Extract the [x, y] coordinate from the center of the cell holding the provided text.  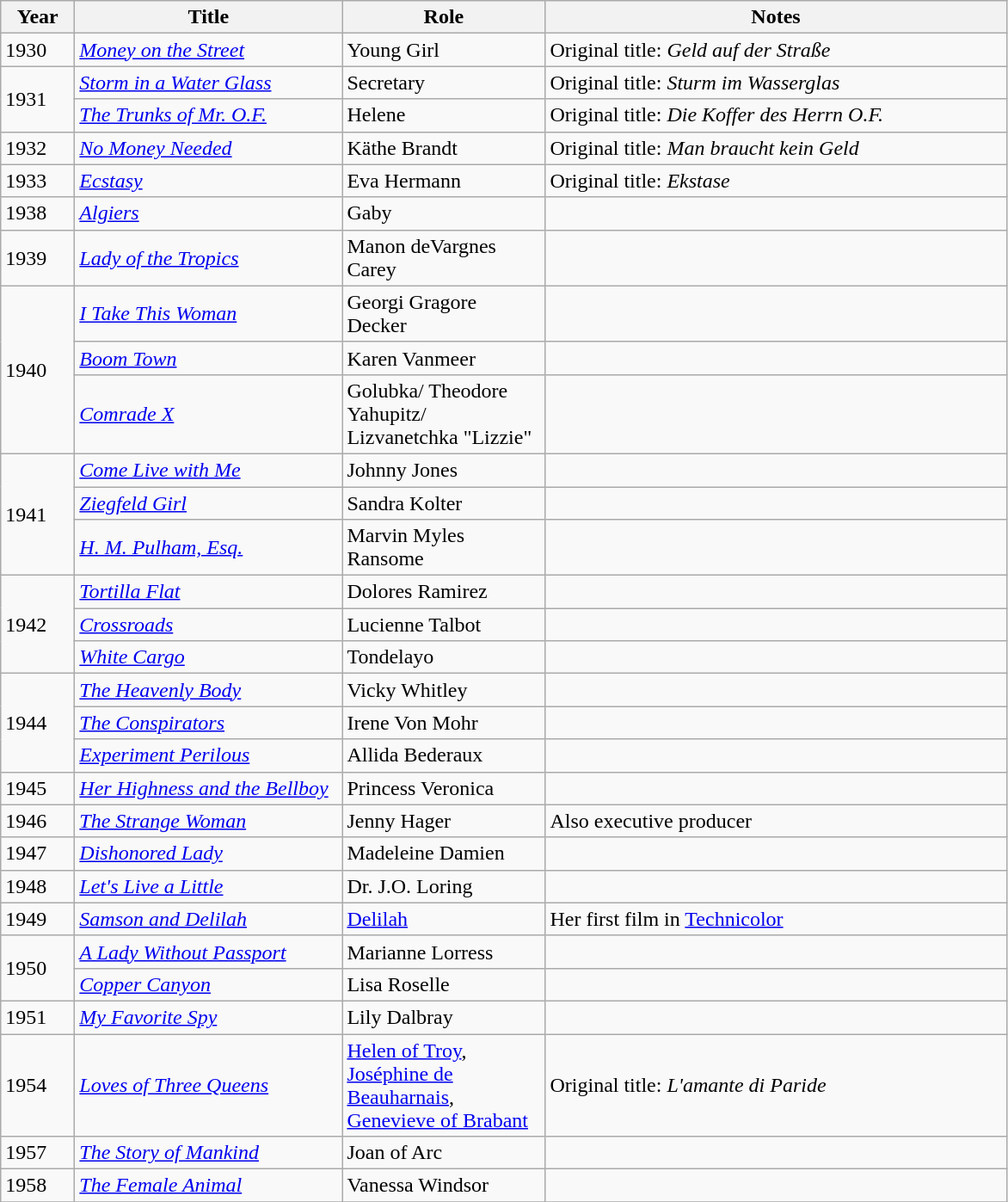
Her Highness and the Bellboy [208, 788]
1939 [38, 258]
Irene Von Mohr [444, 723]
Come Live with Me [208, 470]
Original title: Die Koffer des Herrn O.F. [776, 115]
Original title: L'amante di Paride [776, 1086]
1945 [38, 788]
Helene [444, 115]
H. M. Pulham, Esq. [208, 547]
Delilah [444, 919]
A Lady Without Passport [208, 952]
The Heavenly Body [208, 690]
Vanessa Windsor [444, 1186]
Title [208, 17]
Secretary [444, 83]
1954 [38, 1086]
Vicky Whitley [444, 690]
1957 [38, 1153]
Eva Hermann [444, 181]
1958 [38, 1186]
Money on the Street [208, 50]
Johnny Jones [444, 470]
Original title: Sturm im Wasserglas [776, 83]
Samson and Delilah [208, 919]
White Cargo [208, 657]
Notes [776, 17]
I Take This Woman [208, 313]
Original title: Geld auf der Straße [776, 50]
Käthe Brandt [444, 148]
Original title: Man braucht kein Geld [776, 148]
Dolores Ramirez [444, 592]
Ziegfeld Girl [208, 503]
1944 [38, 723]
Role [444, 17]
Lily Dalbray [444, 1017]
1947 [38, 854]
Comrade X [208, 414]
1946 [38, 821]
Boom Town [208, 358]
Tortilla Flat [208, 592]
1933 [38, 181]
Marianne Lorress [444, 952]
Year [38, 17]
1949 [38, 919]
Copper Canyon [208, 984]
My Favorite Spy [208, 1017]
Ecstasy [208, 181]
Georgi Gragore Decker [444, 313]
Loves of Three Queens [208, 1086]
Lady of the Tropics [208, 258]
Marvin Myles Ransome [444, 547]
The Conspirators [208, 723]
Young Girl [444, 50]
Lisa Roselle [444, 984]
The Female Animal [208, 1186]
1932 [38, 148]
1941 [38, 515]
Princess Veronica [444, 788]
1931 [38, 99]
1940 [38, 370]
Madeleine Damien [444, 854]
Original title: Ekstase [776, 181]
1950 [38, 968]
Helen of Troy,Joséphine de Beauharnais,Genevieve of Brabant [444, 1086]
No Money Needed [208, 148]
Sandra Kolter [444, 503]
The Trunks of Mr. O.F. [208, 115]
Tondelayo [444, 657]
1951 [38, 1017]
Joan of Arc [444, 1153]
Also executive producer [776, 821]
1948 [38, 886]
Let's Live a Little [208, 886]
The Story of Mankind [208, 1153]
Storm in a Water Glass [208, 83]
1938 [38, 213]
Karen Vanmeer [444, 358]
1930 [38, 50]
Jenny Hager [444, 821]
Her first film in Technicolor [776, 919]
1942 [38, 625]
Manon deVargnes Carey [444, 258]
Gaby [444, 213]
Golubka/ Theodore Yahupitz/ Lizvanetchka "Lizzie" [444, 414]
Crossroads [208, 625]
Experiment Perilous [208, 755]
Lucienne Talbot [444, 625]
Algiers [208, 213]
Dr. J.O. Loring [444, 886]
Allida Bederaux [444, 755]
Dishonored Lady [208, 854]
The Strange Woman [208, 821]
